Find where the given text appears and provide that cell's center as (x, y) coordinate. 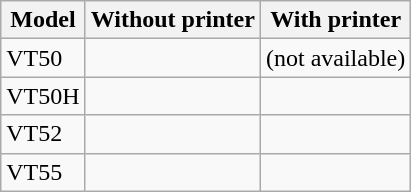
VT55 (43, 172)
Without printer (172, 20)
(not available) (335, 58)
Model (43, 20)
With printer (335, 20)
VT52 (43, 134)
VT50 (43, 58)
VT50H (43, 96)
